Capture the cell that displays the provided text and extract its (x, y) central coordinate. 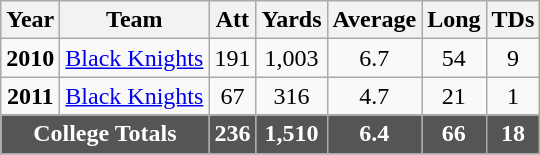
66 (454, 134)
1,510 (292, 134)
1 (513, 96)
67 (232, 96)
1,003 (292, 58)
6.4 (374, 134)
Att (232, 20)
316 (292, 96)
College Totals (105, 134)
TDs (513, 20)
6.7 (374, 58)
9 (513, 58)
Long (454, 20)
Average (374, 20)
236 (232, 134)
2010 (30, 58)
21 (454, 96)
Team (134, 20)
4.7 (374, 96)
191 (232, 58)
18 (513, 134)
2011 (30, 96)
54 (454, 58)
Yards (292, 20)
Year (30, 20)
